Provide the (x, y) coordinate of the cell's center where the given text is located.  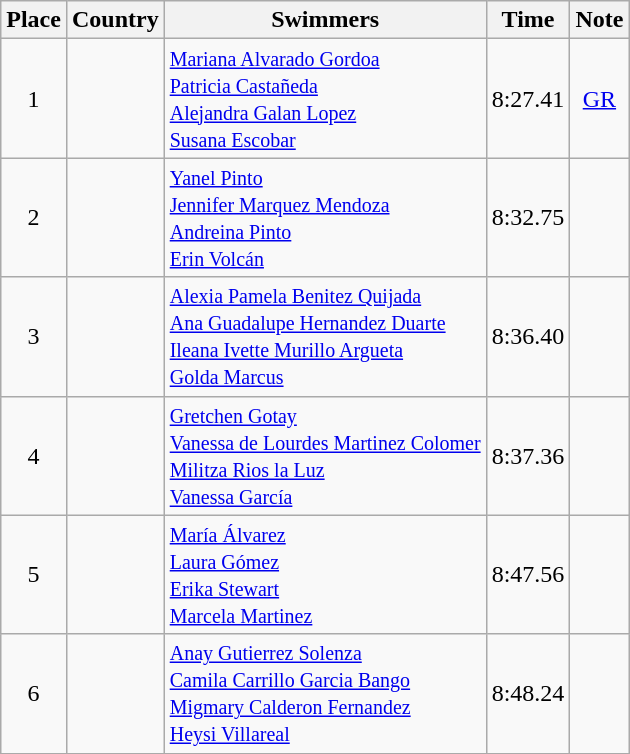
6 (34, 694)
3 (34, 336)
GR (600, 98)
Place (34, 20)
Yanel Pinto Jennifer Marquez Mendoza Andreina Pinto Erin Volcán (325, 218)
8:27.41 (528, 98)
María Álvarez Laura Gómez Erika Stewart Marcela Martinez (325, 574)
8:47.56 (528, 574)
8:48.24 (528, 694)
Anay Gutierrez Solenza Camila Carrillo Garcia Bango Migmary Calderon Fernandez Heysi Villareal (325, 694)
4 (34, 456)
Time (528, 20)
Swimmers (325, 20)
Mariana Alvarado Gordoa Patricia Castañeda Alejandra Galan Lopez Susana Escobar (325, 98)
Country (115, 20)
5 (34, 574)
8:37.36 (528, 456)
Alexia Pamela Benitez Quijada Ana Guadalupe Hernandez Duarte Ileana Ivette Murillo Argueta Golda Marcus (325, 336)
8:32.75 (528, 218)
1 (34, 98)
2 (34, 218)
Note (600, 20)
8:36.40 (528, 336)
Gretchen Gotay Vanessa de Lourdes Martinez Colomer Militza Rios la Luz Vanessa García (325, 456)
